Provide the (x, y) coordinate of the cell's center where the given text is located.  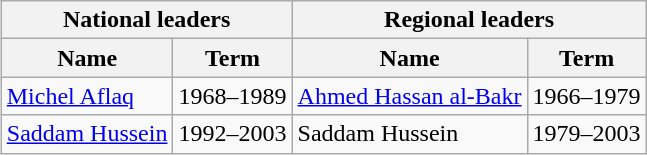
Regional leaders (469, 20)
Ahmed Hassan al-Bakr (410, 96)
1966–1979 (586, 96)
1992–2003 (232, 134)
1979–2003 (586, 134)
Michel Aflaq (87, 96)
National leaders (146, 20)
1968–1989 (232, 96)
